Pinpoint the cell where the given text exists, returning its (X, Y) midpoint coordinate. 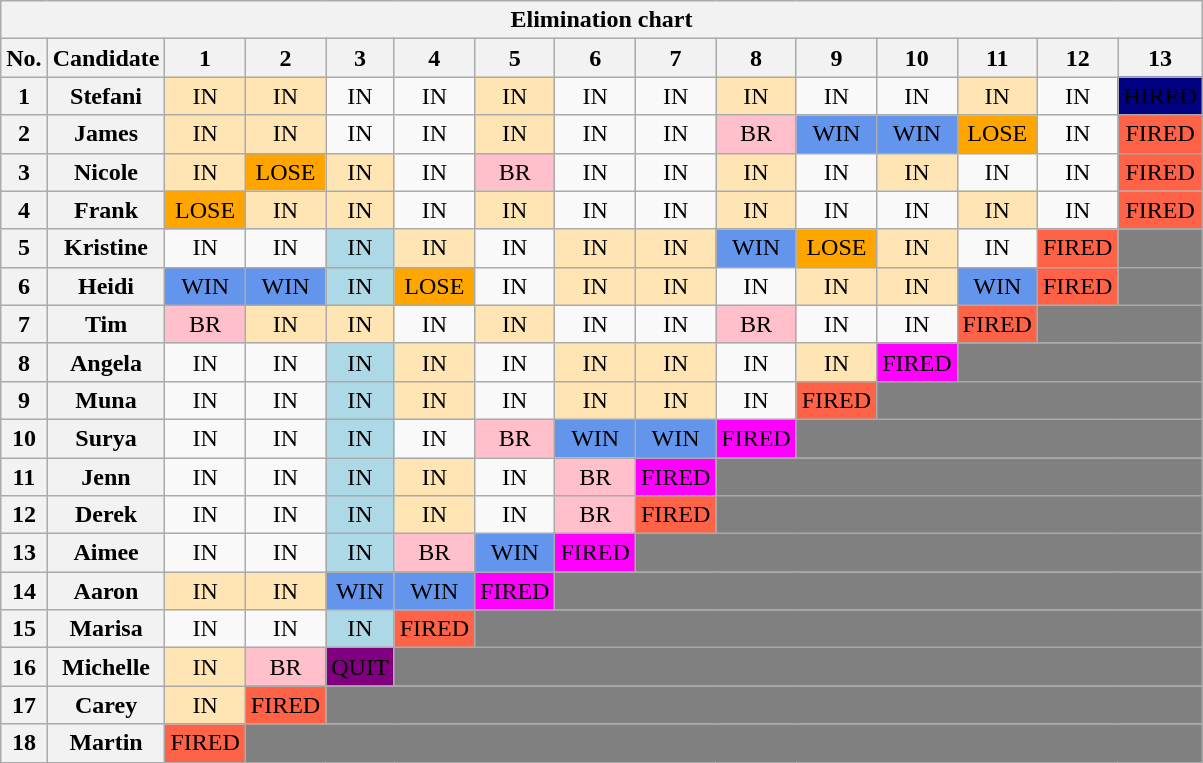
Heidi (106, 286)
Kristine (106, 248)
Muna (106, 400)
15 (24, 629)
17 (24, 705)
Angela (106, 362)
18 (24, 743)
16 (24, 667)
James (106, 134)
Jenn (106, 477)
QUIT (360, 667)
Frank (106, 210)
HIRED (1160, 96)
Tim (106, 324)
Surya (106, 438)
14 (24, 591)
Stefani (106, 96)
Derek (106, 515)
No. (24, 58)
Nicole (106, 172)
Martin (106, 743)
Carey (106, 705)
Elimination chart (602, 20)
Candidate (106, 58)
Aimee (106, 553)
Aaron (106, 591)
Marisa (106, 629)
Michelle (106, 667)
